Output the [x, y] coordinate of the center of the cell containing the given text.  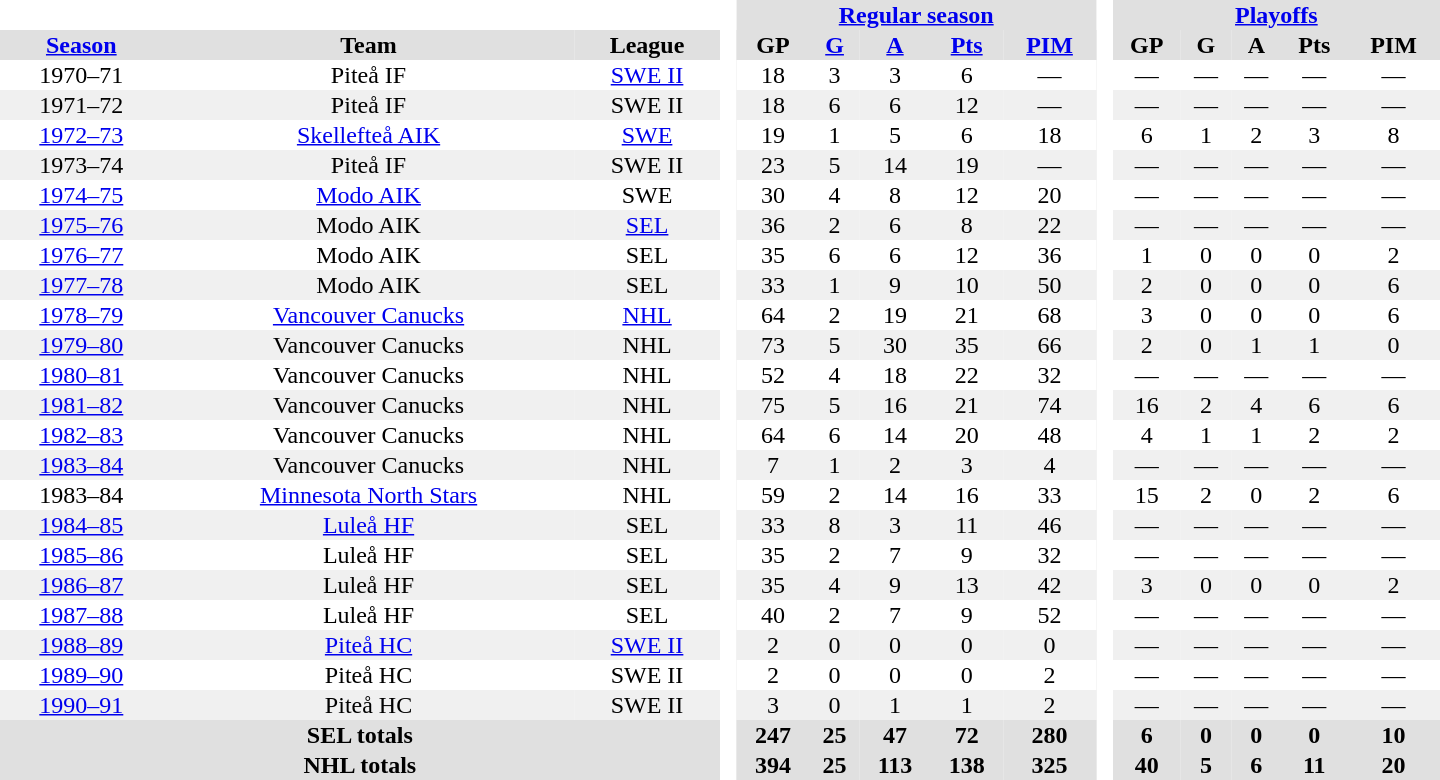
1990–91 [82, 705]
68 [1050, 315]
Regular season [916, 15]
1985–86 [82, 555]
1977–78 [82, 285]
1989–90 [82, 675]
325 [1050, 765]
48 [1050, 435]
Team [369, 45]
23 [772, 165]
1982–83 [82, 435]
1981–82 [82, 405]
15 [1147, 495]
1984–85 [82, 525]
1988–89 [82, 645]
SEL totals [360, 735]
59 [772, 495]
247 [772, 735]
1973–74 [82, 165]
66 [1050, 345]
1980–81 [82, 375]
50 [1050, 285]
113 [895, 765]
League [646, 45]
394 [772, 765]
74 [1050, 405]
280 [1050, 735]
Season [82, 45]
1987–88 [82, 615]
1978–79 [82, 315]
Minnesota North Stars [369, 495]
42 [1050, 585]
138 [966, 765]
Playoffs [1276, 15]
1979–80 [82, 345]
13 [966, 585]
46 [1050, 525]
73 [772, 345]
1975–76 [82, 225]
1974–75 [82, 195]
1972–73 [82, 135]
75 [772, 405]
72 [966, 735]
1986–87 [82, 585]
1971–72 [82, 105]
1976–77 [82, 255]
NHL totals [360, 765]
47 [895, 735]
1970–71 [82, 75]
Skellefteå AIK [369, 135]
